Find where the given text appears and provide that cell's center as [x, y] coordinate. 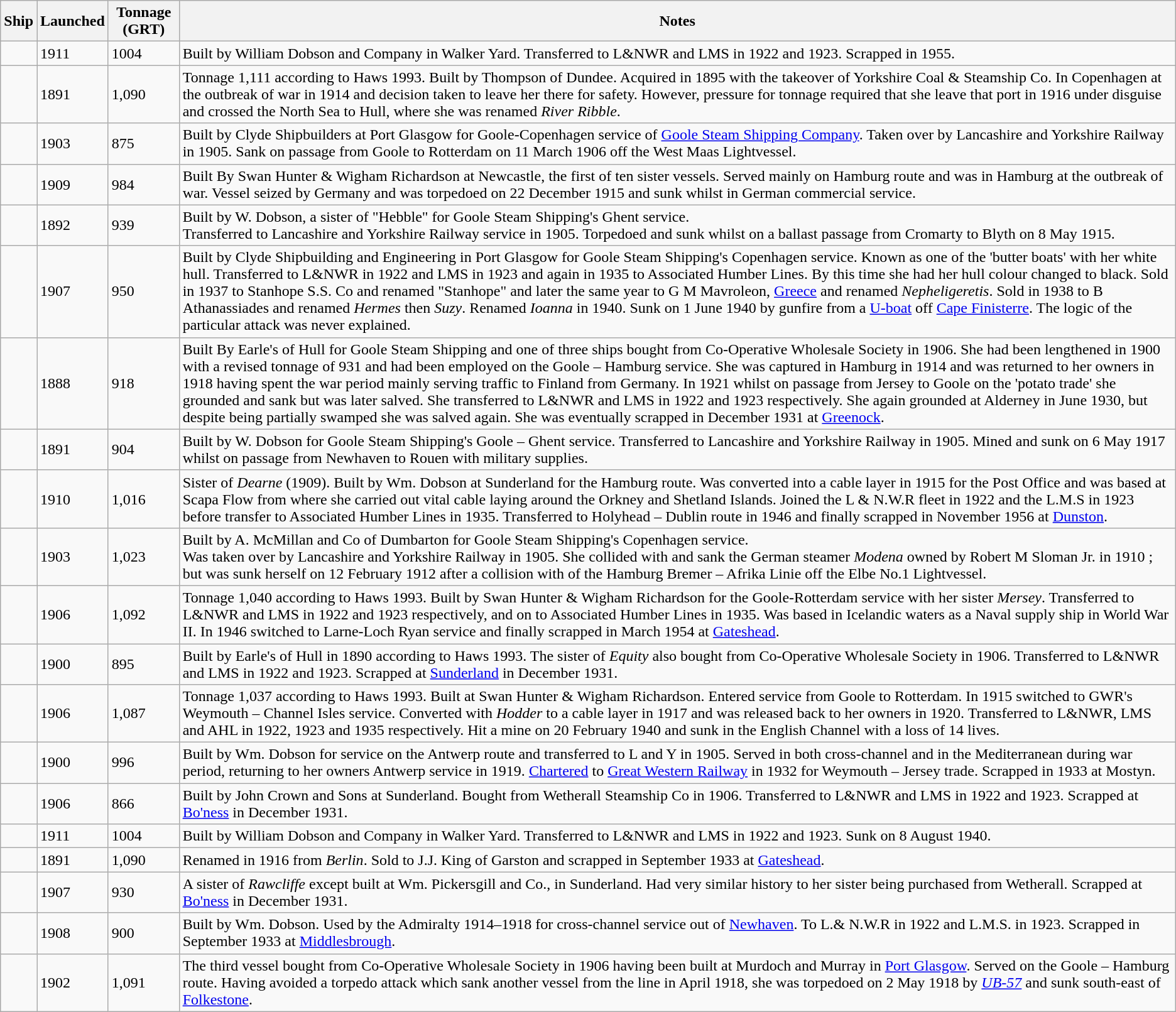
1,092 [143, 614]
1,087 [143, 714]
1908 [73, 933]
875 [143, 143]
984 [143, 185]
Built by William Dobson and Company in Walker Yard. Transferred to L&NWR and LMS in 1922 and 1923. Sunk on 8 August 1940. [677, 836]
Built by William Dobson and Company in Walker Yard. Transferred to L&NWR and LMS in 1922 and 1923. Scrapped in 1955. [677, 53]
950 [143, 291]
1,023 [143, 557]
930 [143, 892]
996 [143, 763]
1909 [73, 185]
900 [143, 933]
904 [143, 450]
Launched [73, 21]
1,016 [143, 499]
895 [143, 663]
1,091 [143, 982]
866 [143, 804]
Renamed in 1916 from Berlin. Sold to J.J. King of Garston and scrapped in September 1933 at Gateshead. [677, 860]
Tonnage (GRT) [143, 21]
1888 [73, 383]
939 [143, 225]
Ship [19, 21]
Notes [677, 21]
1910 [73, 499]
1892 [73, 225]
1902 [73, 982]
918 [143, 383]
